Output the (x, y) coordinate of the center of the cell containing the given text.  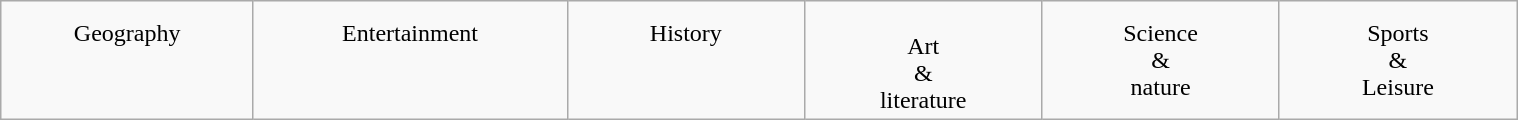
Sports & Leisure (1398, 60)
Geography (127, 60)
Entertainment (410, 60)
History (686, 60)
Science & nature (1160, 60)
Art & literature (924, 60)
